Return the [x, y] coordinate for the center point of the cell that contains the specified text.  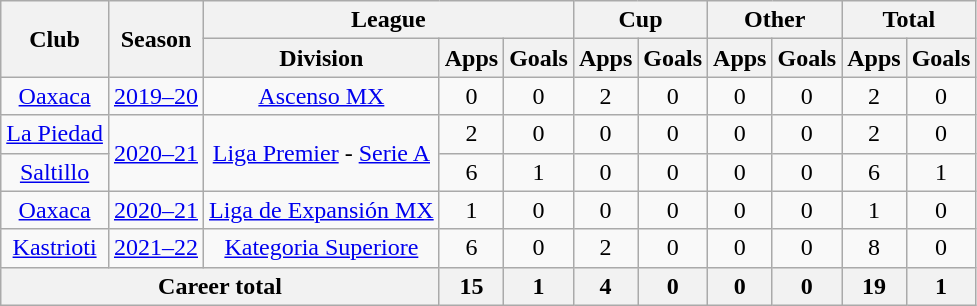
8 [874, 248]
2019–20 [156, 96]
Liga Premier - Serie A [322, 153]
4 [605, 286]
Cup [640, 20]
15 [471, 286]
Kategoria Superiore [322, 248]
Liga de Expansión MX [322, 210]
Other [775, 20]
19 [874, 286]
2021–22 [156, 248]
Ascenso MX [322, 96]
Career total [220, 286]
League [389, 20]
Season [156, 39]
La Piedad [55, 134]
Kastrioti [55, 248]
Club [55, 39]
Division [322, 58]
Total [909, 20]
Saltillo [55, 172]
